Return [X, Y] of the center of cell containing provided text 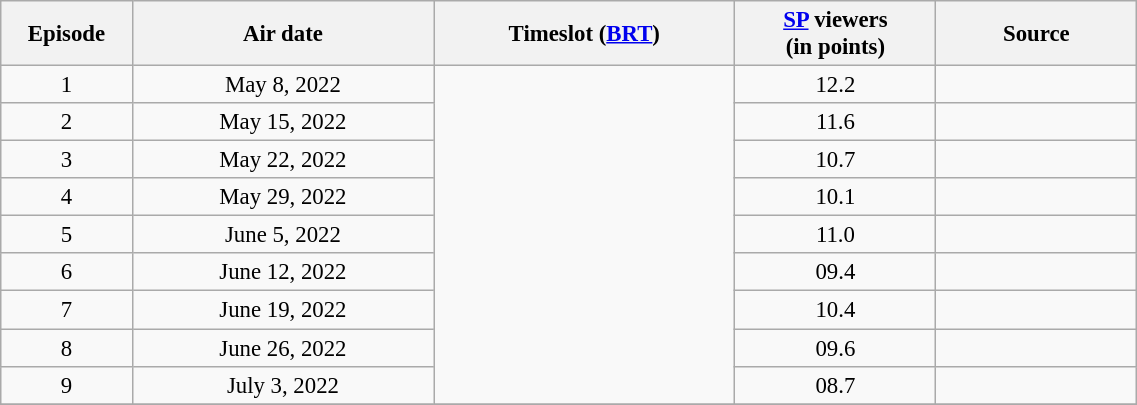
09.4 [836, 273]
1 [66, 85]
2 [66, 122]
Source [1036, 34]
10.1 [836, 197]
5 [66, 235]
June 19, 2022 [282, 310]
10.4 [836, 310]
May 29, 2022 [282, 197]
11.0 [836, 235]
08.7 [836, 385]
SP viewers(in points) [836, 34]
12.2 [836, 85]
Air date [282, 34]
6 [66, 273]
June 12, 2022 [282, 273]
09.6 [836, 348]
8 [66, 348]
4 [66, 197]
Episode [66, 34]
May 8, 2022 [282, 85]
May 22, 2022 [282, 160]
Timeslot (BRT) [584, 34]
7 [66, 310]
June 26, 2022 [282, 348]
10.7 [836, 160]
11.6 [836, 122]
June 5, 2022 [282, 235]
9 [66, 385]
July 3, 2022 [282, 385]
3 [66, 160]
May 15, 2022 [282, 122]
